Extract the [X, Y] coordinate from the center of the cell holding the provided text.  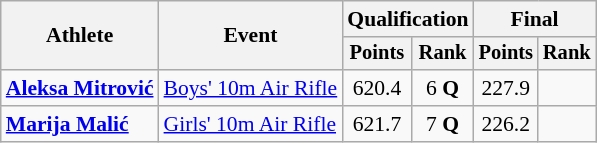
621.7 [376, 124]
Aleksa Mitrović [80, 88]
620.4 [376, 88]
Boys' 10m Air Rifle [251, 88]
7 Q [443, 124]
226.2 [506, 124]
227.9 [506, 88]
Qualification [408, 19]
Marija Malić [80, 124]
Girls' 10m Air Rifle [251, 124]
Final [535, 19]
6 Q [443, 88]
Athlete [80, 36]
Event [251, 36]
